Pinpoint the cell where the given text exists, returning its (x, y) midpoint coordinate. 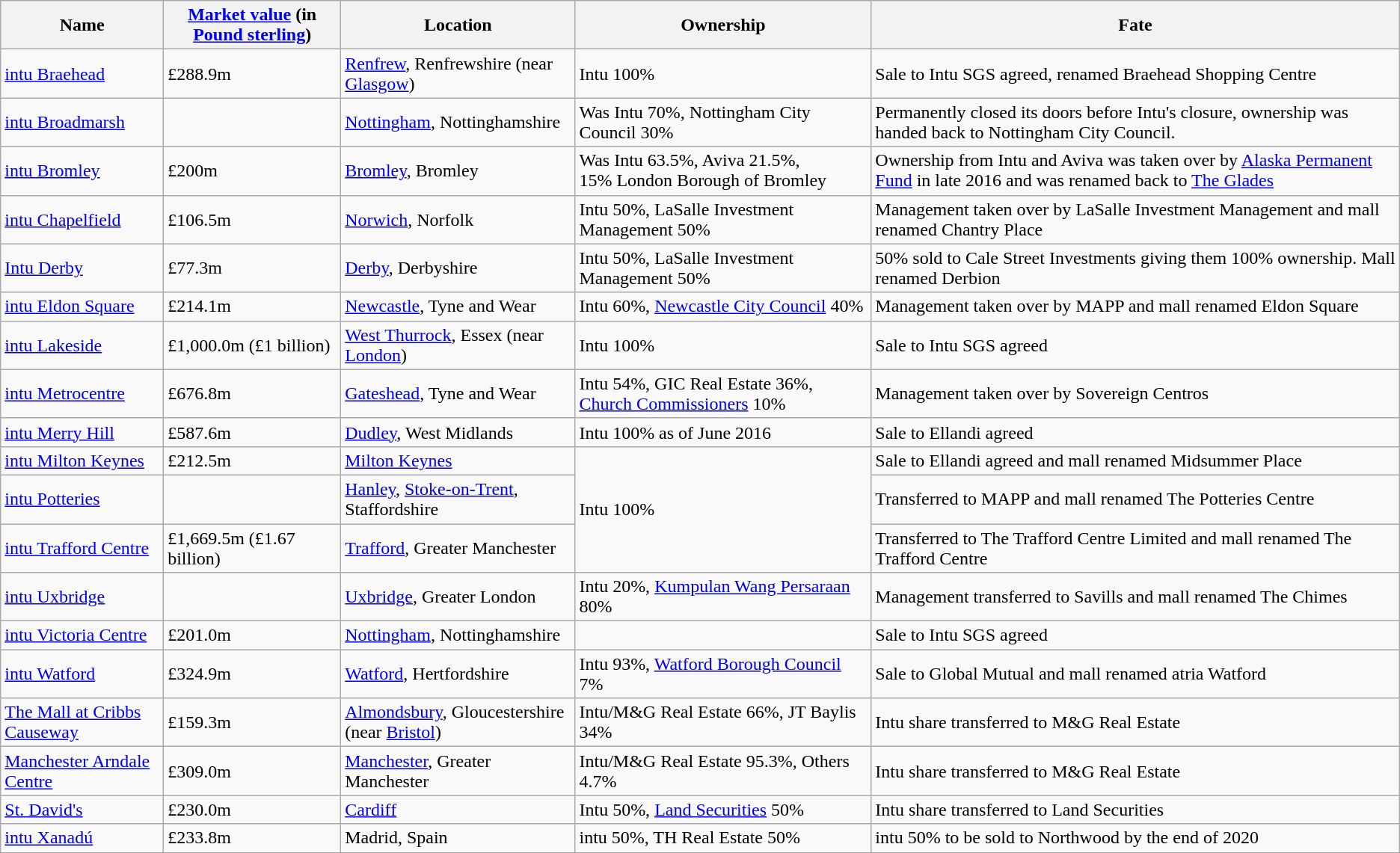
intu Eldon Square (82, 307)
Watford, Hertfordshire (458, 674)
intu Chapelfield (82, 220)
intu Lakeside (82, 345)
St. David's (82, 810)
£288.9m (253, 73)
£200m (253, 170)
Derby, Derbyshire (458, 268)
Permanently closed its doors before Intu's closure, ownership was handed back to Nottingham City Council. (1135, 123)
intu Potteries (82, 499)
Ownership (723, 25)
intu Merry Hill (82, 432)
£212.5m (253, 461)
intu Broadmarsh (82, 123)
Name (82, 25)
Norwich, Norfolk (458, 220)
Intu 50%, Land Securities 50% (723, 810)
intu Xanadú (82, 838)
Hanley, Stoke-on-Trent, Staffordshire (458, 499)
intu Victoria Centre (82, 635)
intu Metrocentre (82, 393)
Market value (in Pound sterling) (253, 25)
intu Milton Keynes (82, 461)
£201.0m (253, 635)
Bromley, Bromley (458, 170)
Intu Derby (82, 268)
Was Intu 63.5%, Aviva 21.5%,15% London Borough of Bromley (723, 170)
Sale to Ellandi agreed (1135, 432)
Manchester, Greater Manchester (458, 772)
Ownership from Intu and Aviva was taken over by Alaska Permanent Fund in late 2016 and was renamed back to The Glades (1135, 170)
Management taken over by Sovereign Centros (1135, 393)
£676.8m (253, 393)
Intu 93%, Watford Borough Council 7% (723, 674)
£77.3m (253, 268)
intu Braehead (82, 73)
Renfrew, Renfrewshire (near Glasgow) (458, 73)
£587.6m (253, 432)
Cardiff (458, 810)
Gateshead, Tyne and Wear (458, 393)
£324.9m (253, 674)
Was Intu 70%, Nottingham City Council 30% (723, 123)
Intu 100% as of June 2016 (723, 432)
Intu 20%, Kumpulan Wang Persaraan 80% (723, 597)
Newcastle, Tyne and Wear (458, 307)
West Thurrock, Essex (near London) (458, 345)
50% sold to Cale Street Investments giving them 100% ownership. Mall renamed Derbion (1135, 268)
Intu 54%, GIC Real Estate 36%, Church Commissioners 10% (723, 393)
The Mall at Cribbs Causeway (82, 722)
Management taken over by LaSalle Investment Management and mall renamed Chantry Place (1135, 220)
Transferred to MAPP and mall renamed The Potteries Centre (1135, 499)
£309.0m (253, 772)
Madrid, Spain (458, 838)
Sale to Intu SGS agreed, renamed Braehead Shopping Centre (1135, 73)
Management transferred to Savills and mall renamed The Chimes (1135, 597)
£106.5m (253, 220)
£214.1m (253, 307)
Uxbridge, Greater London (458, 597)
Intu 60%, Newcastle City Council 40% (723, 307)
£1,669.5m (£1.67 billion) (253, 547)
intu 50% to be sold to Northwood by the end of 2020 (1135, 838)
Fate (1135, 25)
intu Uxbridge (82, 597)
Trafford, Greater Manchester (458, 547)
intu Trafford Centre (82, 547)
intu Bromley (82, 170)
intu 50%, TH Real Estate 50% (723, 838)
Sale to Ellandi agreed and mall renamed Midsummer Place (1135, 461)
Intu/M&G Real Estate 66%, JT Baylis 34% (723, 722)
Dudley, West Midlands (458, 432)
Transferred to The Trafford Centre Limited and mall renamed The Trafford Centre (1135, 547)
Milton Keynes (458, 461)
Management taken over by MAPP and mall renamed Eldon Square (1135, 307)
Intu share transferred to Land Securities (1135, 810)
Intu/M&G Real Estate 95.3%, Others 4.7% (723, 772)
Location (458, 25)
Sale to Global Mutual and mall renamed atria Watford (1135, 674)
intu Watford (82, 674)
£230.0m (253, 810)
£233.8m (253, 838)
£1,000.0m (£1 billion) (253, 345)
£159.3m (253, 722)
Almondsbury, Gloucestershire (near Bristol) (458, 722)
Manchester Arndale Centre (82, 772)
